Determine the (X, Y) coordinate at the center of the cell enclosing the given text.  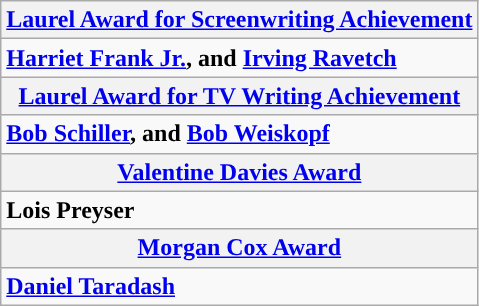
Laurel Award for Screenwriting Achievement (240, 20)
Laurel Award for TV Writing Achievement (240, 96)
Valentine Davies Award (240, 172)
Harriet Frank Jr., and Irving Ravetch (240, 58)
Bob Schiller, and Bob Weiskopf (240, 134)
Lois Preyser (240, 210)
Daniel Taradash (240, 286)
Morgan Cox Award (240, 248)
